Determine the (X, Y) coordinate at the center of the cell enclosing the given text.  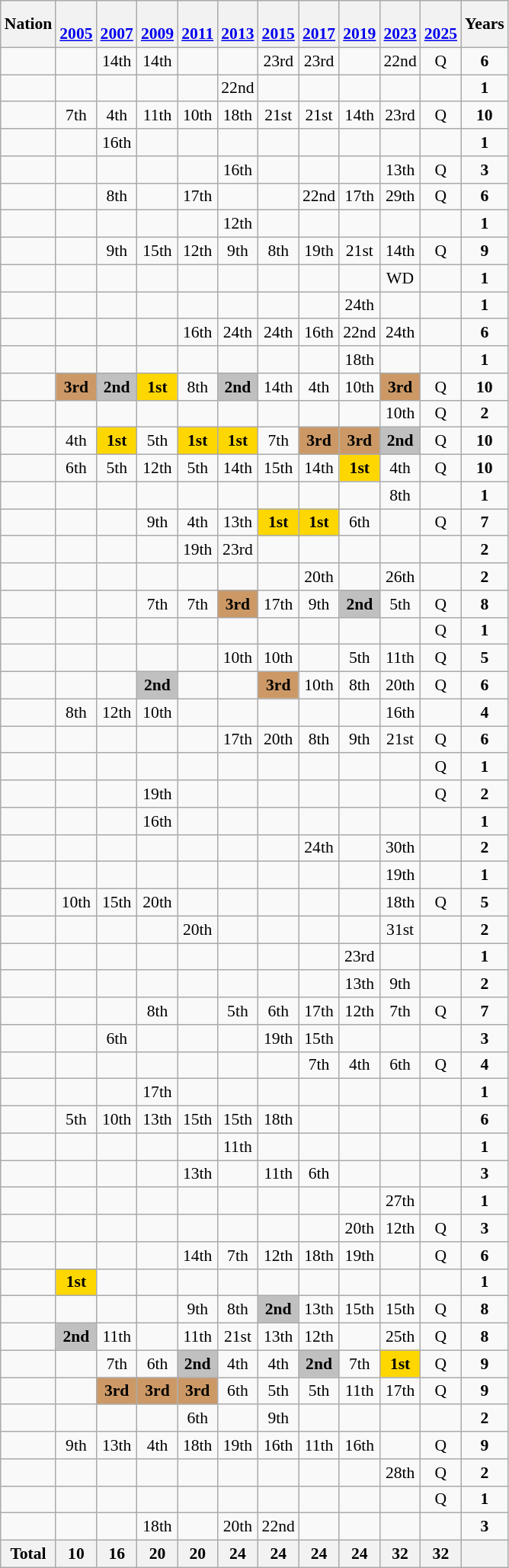
30th (399, 848)
2005 (76, 24)
2015 (279, 24)
26th (399, 577)
2011 (197, 24)
Nation (28, 24)
2007 (117, 24)
27th (399, 1202)
WD (399, 278)
29th (399, 197)
2019 (360, 24)
31st (399, 930)
2009 (157, 24)
28th (399, 1473)
25th (399, 1337)
2017 (319, 24)
Years (485, 24)
16 (117, 1554)
2013 (238, 24)
2025 (440, 24)
2023 (399, 24)
Total (28, 1554)
